Find where the given text appears and provide that cell's center as [x, y] coordinate. 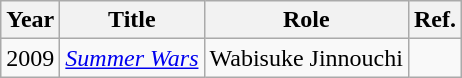
Role [306, 20]
Year [30, 20]
Ref. [434, 20]
Title [132, 20]
Wabisuke Jinnouchi [306, 58]
Summer Wars [132, 58]
2009 [30, 58]
